Return the [X, Y] coordinate for the center point of the cell that contains the specified text.  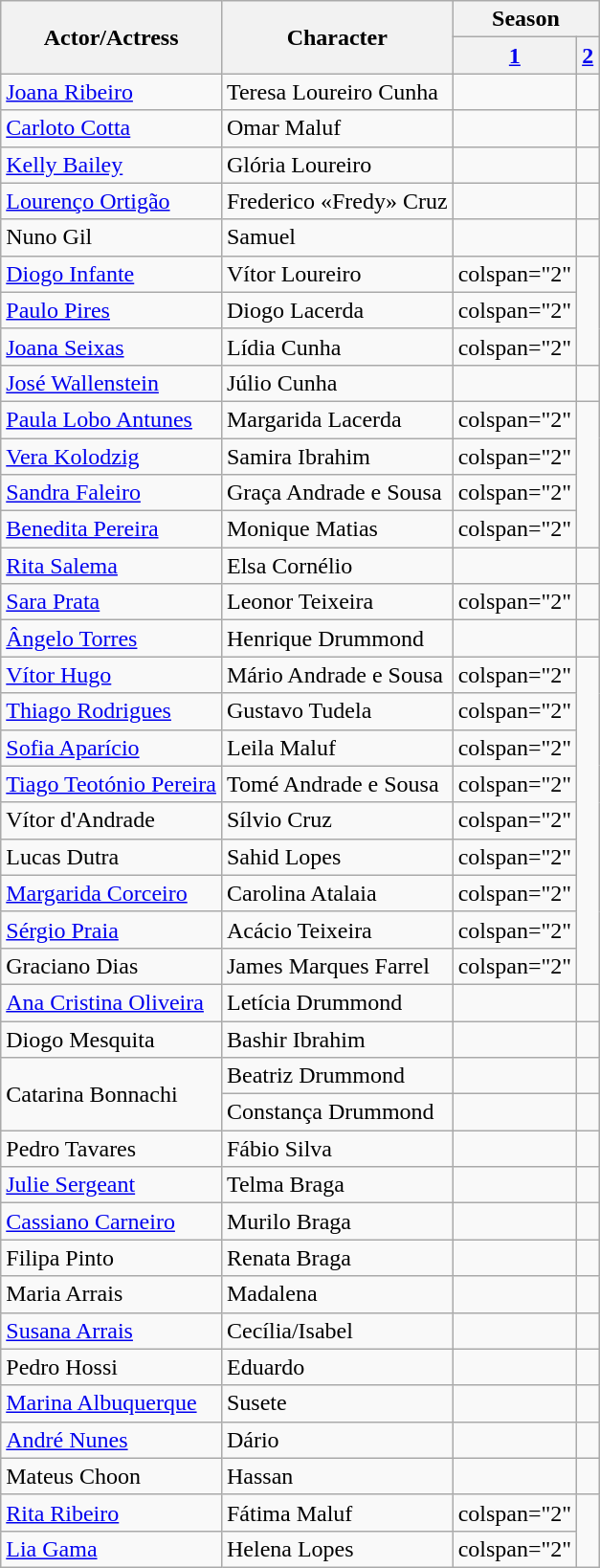
Rita Salema [111, 566]
Monique Matias [337, 529]
Eduardo [337, 1367]
Season [526, 19]
Teresa Loureiro Cunha [337, 92]
Acácio Teixeira [337, 930]
Tomé Andrade e Sousa [337, 784]
Diogo Infante [111, 274]
Frederico «Fredy» Cruz [337, 201]
Omar Maluf [337, 128]
Vítor Hugo [111, 675]
Paula Lobo Antunes [111, 419]
Carloto Cotta [111, 128]
Júlio Cunha [337, 383]
Graciano Dias [111, 966]
Ângelo Torres [111, 638]
Samira Ibrahim [337, 457]
Hassan [337, 1476]
Lia Gama [111, 1549]
Cassiano Carneiro [111, 1221]
2 [588, 56]
Joana Ribeiro [111, 92]
Henrique Drummond [337, 638]
Susete [337, 1403]
Paulo Pires [111, 310]
Mário Andrade e Sousa [337, 675]
Constança Drummond [337, 1112]
Leonor Teixeira [337, 602]
Vítor d'Andrade [111, 820]
Susana Arrais [111, 1331]
Murilo Braga [337, 1221]
Glória Loureiro [337, 165]
Sérgio Praia [111, 930]
Lucas Dutra [111, 857]
Bashir Ibrahim [337, 1039]
Telma Braga [337, 1185]
Renata Braga [337, 1258]
Ana Cristina Oliveira [111, 1002]
Rita Ribeiro [111, 1512]
Marina Albuquerque [111, 1403]
Margarida Corceiro [111, 893]
Sílvio Cruz [337, 820]
James Marques Farrel [337, 966]
Nuno Gil [111, 237]
Kelly Bailey [111, 165]
Mateus Choon [111, 1476]
Sahid Lopes [337, 857]
Graça Andrade e Sousa [337, 493]
Pedro Tavares [111, 1149]
Character [337, 37]
Fátima Maluf [337, 1512]
Catarina Bonnachi [111, 1094]
Actor/Actress [111, 37]
Filipa Pinto [111, 1258]
Sara Prata [111, 602]
Pedro Hossi [111, 1367]
Elsa Cornélio [337, 566]
Lídia Cunha [337, 347]
Lourenço Ortigão [111, 201]
Sofia Aparício [111, 748]
Carolina Atalaia [337, 893]
Benedita Pereira [111, 529]
Letícia Drummond [337, 1002]
Vera Kolodzig [111, 457]
Diogo Lacerda [337, 310]
Julie Sergeant [111, 1185]
Gustavo Tudela [337, 711]
Margarida Lacerda [337, 419]
Dário [337, 1440]
Thiago Rodrigues [111, 711]
Leila Maluf [337, 748]
Madalena [337, 1294]
Samuel [337, 237]
Sandra Faleiro [111, 493]
Helena Lopes [337, 1549]
Cecília/Isabel [337, 1331]
Maria Arrais [111, 1294]
Fábio Silva [337, 1149]
Diogo Mesquita [111, 1039]
Vítor Loureiro [337, 274]
1 [515, 56]
Joana Seixas [111, 347]
José Wallenstein [111, 383]
André Nunes [111, 1440]
Beatriz Drummond [337, 1076]
Tiago Teotónio Pereira [111, 784]
